Return [X, Y] of the center of cell containing provided text 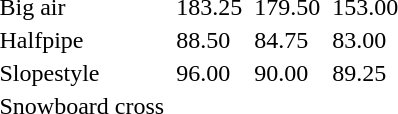
90.00 [288, 73]
96.00 [210, 73]
88.50 [210, 40]
84.75 [288, 40]
